Return the [X, Y] coordinate for the center point of the cell that contains the specified text.  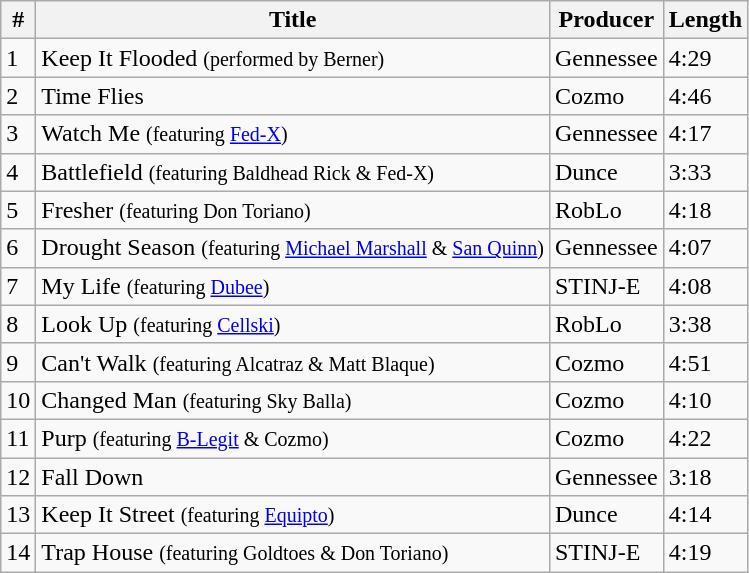
4 [18, 172]
My Life (featuring Dubee) [293, 286]
10 [18, 400]
4:08 [705, 286]
4:19 [705, 553]
5 [18, 210]
3:33 [705, 172]
Fall Down [293, 477]
12 [18, 477]
Watch Me (featuring Fed-X) [293, 134]
Keep It Flooded (performed by Berner) [293, 58]
7 [18, 286]
13 [18, 515]
4:29 [705, 58]
Length [705, 20]
Time Flies [293, 96]
4:10 [705, 400]
3:18 [705, 477]
4:18 [705, 210]
3 [18, 134]
Producer [606, 20]
6 [18, 248]
Fresher (featuring Don Toriano) [293, 210]
4:14 [705, 515]
Purp (featuring B-Legit & Cozmo) [293, 438]
Keep It Street (featuring Equipto) [293, 515]
Drought Season (featuring Michael Marshall & San Quinn) [293, 248]
1 [18, 58]
8 [18, 324]
4:51 [705, 362]
4:46 [705, 96]
11 [18, 438]
Title [293, 20]
Battlefield (featuring Baldhead Rick & Fed-X) [293, 172]
Can't Walk (featuring Alcatraz & Matt Blaque) [293, 362]
4:17 [705, 134]
# [18, 20]
3:38 [705, 324]
2 [18, 96]
4:07 [705, 248]
14 [18, 553]
Changed Man (featuring Sky Balla) [293, 400]
Trap House (featuring Goldtoes & Don Toriano) [293, 553]
4:22 [705, 438]
Look Up (featuring Cellski) [293, 324]
9 [18, 362]
